Pinpoint the cell where the given text exists, returning its (X, Y) midpoint coordinate. 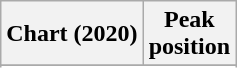
Chart (2020) (72, 34)
Peakposition (189, 34)
